From the cell containing the given text, extract its center point as [X, Y] coordinate. 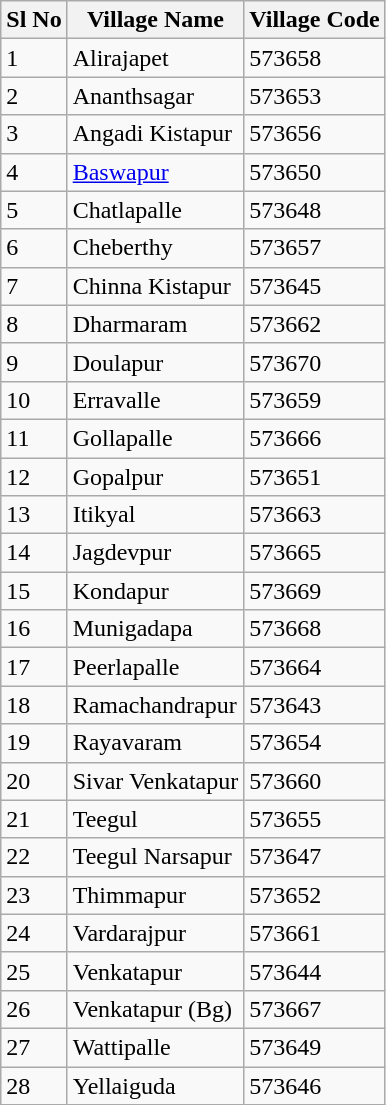
573665 [314, 553]
Venkatapur [156, 971]
Doulapur [156, 362]
8 [34, 324]
573662 [314, 324]
573649 [314, 1047]
573654 [314, 743]
573644 [314, 971]
24 [34, 933]
4 [34, 172]
Rayavaram [156, 743]
Ananthsagar [156, 96]
Itikyal [156, 515]
17 [34, 667]
23 [34, 895]
573650 [314, 172]
Village Code [314, 20]
14 [34, 553]
Yellaiguda [156, 1085]
573656 [314, 134]
3 [34, 134]
573663 [314, 515]
Village Name [156, 20]
11 [34, 438]
Sivar Venkatapur [156, 781]
573668 [314, 629]
Gollapalle [156, 438]
28 [34, 1085]
573670 [314, 362]
573660 [314, 781]
26 [34, 1009]
573653 [314, 96]
13 [34, 515]
Wattipalle [156, 1047]
Dharmaram [156, 324]
Chatlapalle [156, 210]
15 [34, 591]
573666 [314, 438]
16 [34, 629]
Peerlapalle [156, 667]
573657 [314, 248]
25 [34, 971]
Sl No [34, 20]
Chinna Kistapur [156, 286]
19 [34, 743]
12 [34, 477]
573648 [314, 210]
573667 [314, 1009]
573645 [314, 286]
22 [34, 857]
9 [34, 362]
Teegul Narsapur [156, 857]
573664 [314, 667]
Vardarajpur [156, 933]
573643 [314, 705]
2 [34, 96]
6 [34, 248]
27 [34, 1047]
7 [34, 286]
Alirajapet [156, 58]
Cheberthy [156, 248]
20 [34, 781]
Venkatapur (Bg) [156, 1009]
Munigadapa [156, 629]
18 [34, 705]
Jagdevpur [156, 553]
573669 [314, 591]
Baswapur [156, 172]
573646 [314, 1085]
573655 [314, 819]
Kondapur [156, 591]
5 [34, 210]
Thimmapur [156, 895]
Gopalpur [156, 477]
Teegul [156, 819]
573652 [314, 895]
Erravalle [156, 400]
573659 [314, 400]
21 [34, 819]
573651 [314, 477]
573658 [314, 58]
Ramachandrapur [156, 705]
573647 [314, 857]
Angadi Kistapur [156, 134]
10 [34, 400]
1 [34, 58]
573661 [314, 933]
